Search for the cell housing the specified text and yield its [x, y] center coordinate. 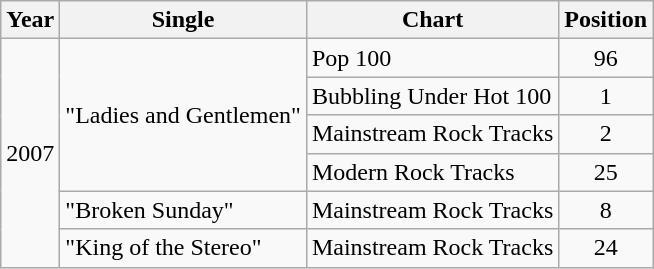
24 [606, 248]
1 [606, 96]
2007 [30, 153]
Pop 100 [432, 58]
Year [30, 20]
25 [606, 172]
8 [606, 210]
Chart [432, 20]
Position [606, 20]
Modern Rock Tracks [432, 172]
Single [184, 20]
Bubbling Under Hot 100 [432, 96]
"King of the Stereo" [184, 248]
2 [606, 134]
"Broken Sunday" [184, 210]
"Ladies and Gentlemen" [184, 115]
96 [606, 58]
